Pinpoint the cell where the given text exists, returning its (X, Y) midpoint coordinate. 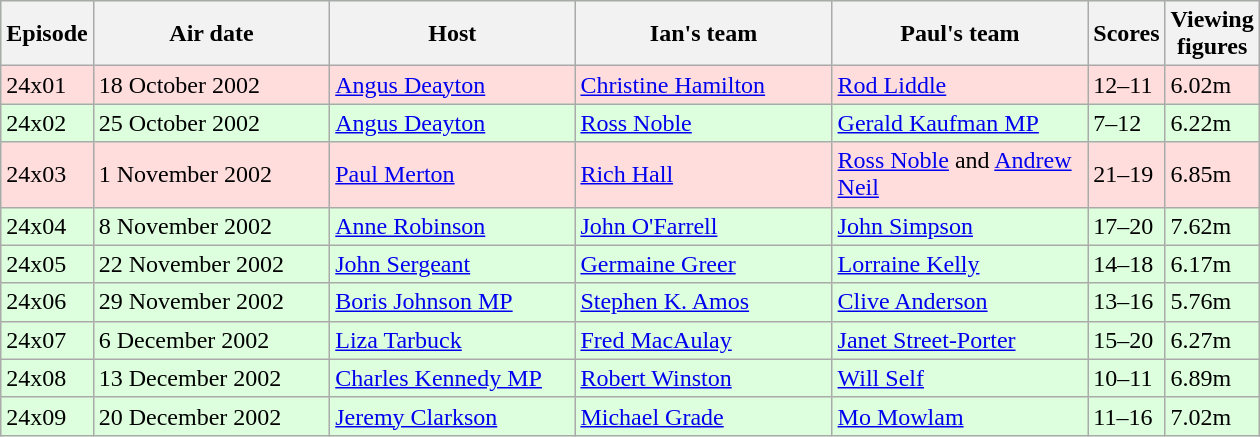
Ian's team (704, 34)
Ross Noble and Andrew Neil (960, 174)
21–19 (1126, 174)
13–16 (1126, 302)
24x01 (47, 85)
6.85m (1212, 174)
24x05 (47, 264)
24x04 (47, 226)
6.89m (1212, 378)
6.17m (1212, 264)
7.02m (1212, 416)
29 November 2002 (212, 302)
Boris Johnson MP (452, 302)
24x02 (47, 123)
24x06 (47, 302)
John O'Farrell (704, 226)
5.76m (1212, 302)
24x07 (47, 340)
Stephen K. Amos (704, 302)
Gerald Kaufman MP (960, 123)
Scores (1126, 34)
Clive Anderson (960, 302)
17–20 (1126, 226)
Liza Tarbuck (452, 340)
John Simpson (960, 226)
12–11 (1126, 85)
Jeremy Clarkson (452, 416)
1 November 2002 (212, 174)
Host (452, 34)
15–20 (1126, 340)
Ross Noble (704, 123)
Michael Grade (704, 416)
13 December 2002 (212, 378)
John Sergeant (452, 264)
24x08 (47, 378)
Paul Merton (452, 174)
20 December 2002 (212, 416)
10–11 (1126, 378)
Anne Robinson (452, 226)
Will Self (960, 378)
11–16 (1126, 416)
Air date (212, 34)
Episode (47, 34)
24x03 (47, 174)
6.27m (1212, 340)
14–18 (1126, 264)
Charles Kennedy MP (452, 378)
Lorraine Kelly (960, 264)
Christine Hamilton (704, 85)
25 October 2002 (212, 123)
18 October 2002 (212, 85)
Mo Mowlam (960, 416)
22 November 2002 (212, 264)
6.22m (1212, 123)
Rod Liddle (960, 85)
Viewing figures (1212, 34)
Robert Winston (704, 378)
8 November 2002 (212, 226)
Janet Street-Porter (960, 340)
6.02m (1212, 85)
Paul's team (960, 34)
7.62m (1212, 226)
6 December 2002 (212, 340)
Germaine Greer (704, 264)
24x09 (47, 416)
7–12 (1126, 123)
Fred MacAulay (704, 340)
Rich Hall (704, 174)
